Scan for the cell matching the given text and deliver its [x, y] coordinate at center. 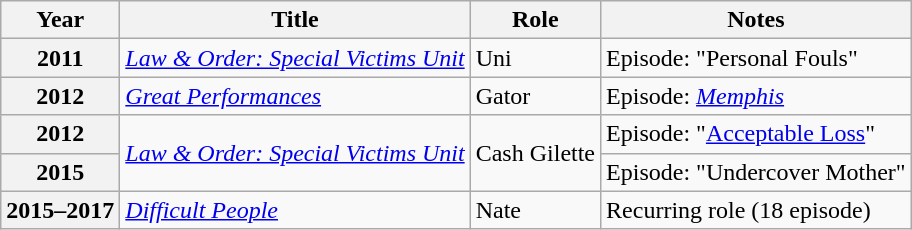
Nate [535, 210]
2011 [60, 58]
Title [295, 20]
Recurring role (18 episode) [756, 210]
Uni [535, 58]
Episode: "Personal Fouls" [756, 58]
Year [60, 20]
Great Performances [295, 96]
Cash Gilette [535, 153]
Gator [535, 96]
Difficult People [295, 210]
2015 [60, 172]
Role [535, 20]
Episode: Memphis [756, 96]
Notes [756, 20]
Episode: "Acceptable Loss" [756, 134]
2015–2017 [60, 210]
Episode: "Undercover Mother" [756, 172]
